Return the [x, y] coordinate for the center point of the cell that contains the specified text.  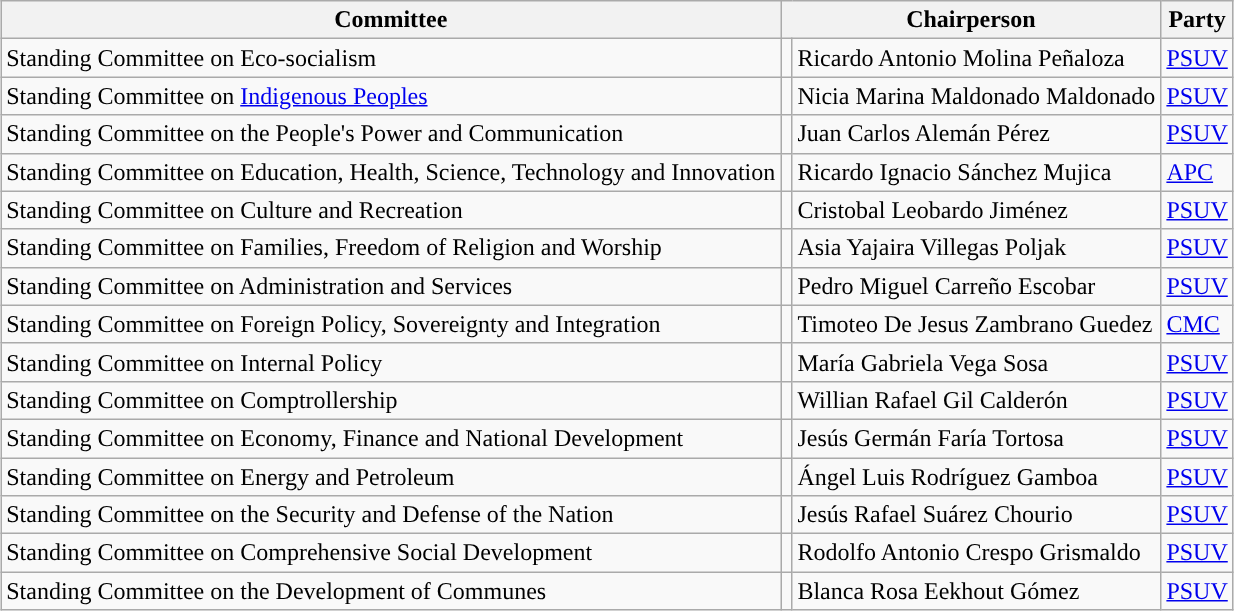
Standing Committee on Education, Health, Science, Technology and Innovation [391, 172]
Standing Committee on Comprehensive Social Development [391, 553]
Ricardo Ignacio Sánchez Mujica [976, 172]
Chairperson [971, 20]
Standing Committee on Energy and Petroleum [391, 477]
Standing Committee on Foreign Policy, Sovereignty and Integration [391, 324]
Committee [391, 20]
Standing Committee on Internal Policy [391, 362]
Standing Committee on the People's Power and Communication [391, 134]
Pedro Miguel Carreño Escobar [976, 286]
Standing Committee on Administration and Services [391, 286]
APC [1197, 172]
Standing Committee on Indigenous Peoples [391, 96]
Jesús Germán Faría Tortosa [976, 438]
Standing Committee on Eco-socialism [391, 58]
Timoteo De Jesus Zambrano Guedez [976, 324]
Standing Committee on Economy, Finance and National Development [391, 438]
Standing Committee on Families, Freedom of Religion and Worship [391, 248]
Blanca Rosa Eekhout Gómez [976, 591]
Standing Committee on the Security and Defense of the Nation [391, 515]
Standing Committee on Comptrollership [391, 400]
Ricardo Antonio Molina Peñaloza [976, 58]
Standing Committee on Culture and Recreation [391, 210]
Nicia Marina Maldonado Maldonado [976, 96]
Juan Carlos Alemán Pérez [976, 134]
Jesús Rafael Suárez Chourio [976, 515]
Ángel Luis Rodríguez Gamboa [976, 477]
Party [1197, 20]
Cristobal Leobardo Jiménez [976, 210]
CMC [1197, 324]
Asia Yajaira Villegas Poljak [976, 248]
Willian Rafael Gil Calderón [976, 400]
María Gabriela Vega Sosa [976, 362]
Standing Committee on the Development of Communes [391, 591]
Rodolfo Antonio Crespo Grismaldo [976, 553]
